Find where the given text appears and provide that cell's center as [x, y] coordinate. 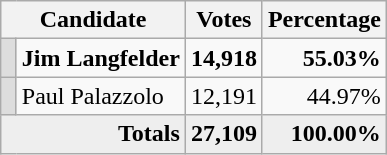
55.03% [324, 58]
Paul Palazzolo [100, 96]
27,109 [224, 134]
Candidate [94, 20]
Jim Langfelder [100, 58]
100.00% [324, 134]
Totals [94, 134]
12,191 [224, 96]
14,918 [224, 58]
44.97% [324, 96]
Percentage [324, 20]
Votes [224, 20]
